Return (X, Y) of the center of cell containing provided text 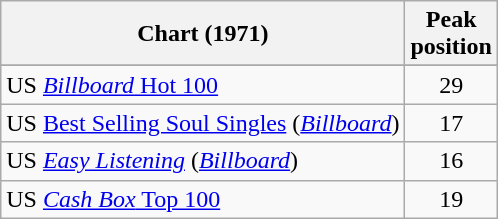
Chart (1971) (203, 34)
29 (451, 85)
16 (451, 161)
US Best Selling Soul Singles (Billboard) (203, 123)
19 (451, 199)
US Billboard Hot 100 (203, 85)
Peakposition (451, 34)
US Cash Box Top 100 (203, 199)
US Easy Listening (Billboard) (203, 161)
17 (451, 123)
